Search for the cell housing the specified text and yield its (X, Y) center coordinate. 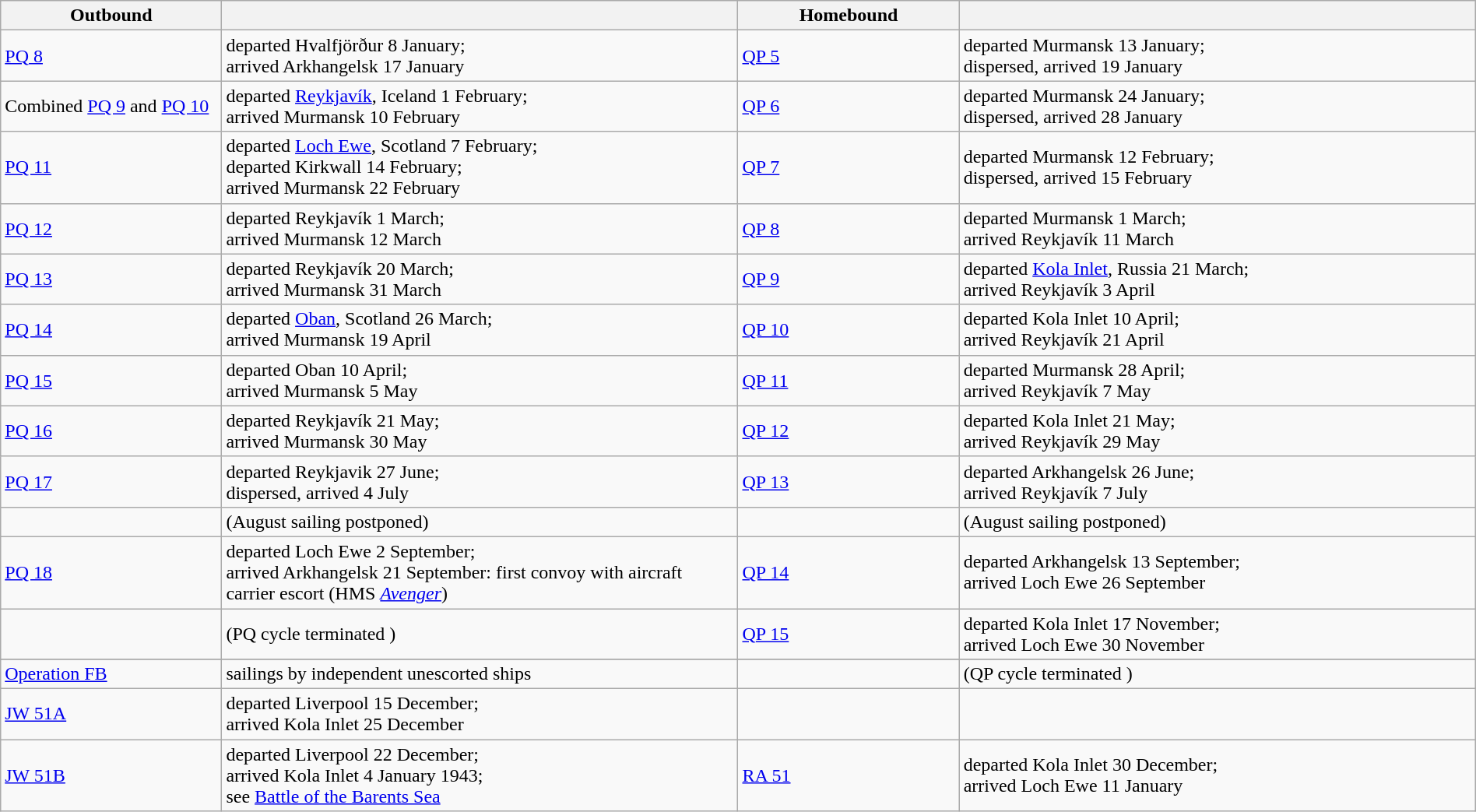
departed Reykjavík, Iceland 1 February;arrived Murmansk 10 February (480, 106)
PQ 16 (111, 431)
departed Reykjavík 21 May;arrived Murmansk 30 May (480, 431)
PQ 8 (111, 56)
departed Murmansk 13 January;dispersed, arrived 19 January (1218, 56)
departed Kola Inlet 21 May;arrived Reykjavík 29 May (1218, 431)
departed Kola Inlet 17 November;arrived Loch Ewe 30 November (1218, 634)
PQ 12 (111, 229)
departed Murmansk 28 April;arrived Reykjavík 7 May (1218, 380)
departed Liverpool 22 December;arrived Kola Inlet 4 January 1943;see Battle of the Barents Sea (480, 775)
PQ 11 (111, 167)
Homebound (849, 16)
departed Oban 10 April;arrived Murmansk 5 May (480, 380)
departed Murmansk 24 January;dispersed, arrived 28 January (1218, 106)
QP 13 (849, 481)
QP 5 (849, 56)
QP 11 (849, 380)
(QP cycle terminated ) (1218, 674)
PQ 13 (111, 279)
QP 14 (849, 572)
departed Murmansk 12 February;dispersed, arrived 15 February (1218, 167)
departed Loch Ewe 2 September;arrived Arkhangelsk 21 September: first convoy with aircraft carrier escort (HMS Avenger) (480, 572)
departed Reykjavík 1 March;arrived Murmansk 12 March (480, 229)
departed Murmansk 1 March;arrived Reykjavík 11 March (1218, 229)
departed Liverpool 15 December;arrived Kola Inlet 25 December (480, 715)
departed Reykjavík 20 March;arrived Murmansk 31 March (480, 279)
departed Oban, Scotland 26 March;arrived Murmansk 19 April (480, 330)
departed Kola Inlet, Russia 21 March;arrived Reykjavík 3 April (1218, 279)
QP 8 (849, 229)
QP 12 (849, 431)
departed Arkhangelsk 26 June;arrived Reykjavík 7 July (1218, 481)
JW 51A (111, 715)
Outbound (111, 16)
departed Arkhangelsk 13 September;arrived Loch Ewe 26 September (1218, 572)
departed Loch Ewe, Scotland 7 February;departed Kirkwall 14 February;arrived Murmansk 22 February (480, 167)
departed Hvalfjörður 8 January;arrived Arkhangelsk 17 January (480, 56)
Operation FB (111, 674)
Combined PQ 9 and PQ 10 (111, 106)
departed Reykjavik 27 June;dispersed, arrived 4 July (480, 481)
PQ 17 (111, 481)
QP 9 (849, 279)
PQ 18 (111, 572)
QP 7 (849, 167)
sailings by independent unescorted ships (480, 674)
JW 51B (111, 775)
RA 51 (849, 775)
departed Kola Inlet 30 December;arrived Loch Ewe 11 January (1218, 775)
QP 6 (849, 106)
departed Kola Inlet 10 April;arrived Reykjavík 21 April (1218, 330)
PQ 14 (111, 330)
PQ 15 (111, 380)
QP 15 (849, 634)
QP 10 (849, 330)
(PQ cycle terminated ) (480, 634)
